Determine the (X, Y) coordinate at the center of the cell enclosing the given text.  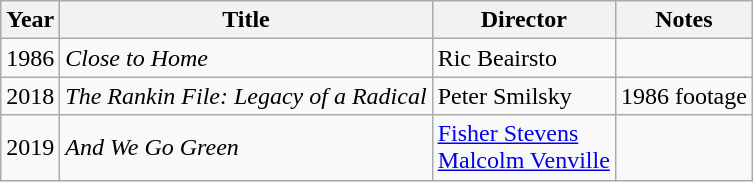
Fisher StevensMalcolm Venville (524, 148)
Title (246, 20)
Notes (684, 20)
Peter Smilsky (524, 96)
The Rankin File: Legacy of a Radical (246, 96)
Close to Home (246, 58)
And We Go Green (246, 148)
Year (30, 20)
2018 (30, 96)
1986 (30, 58)
Ric Beairsto (524, 58)
Director (524, 20)
1986 footage (684, 96)
2019 (30, 148)
